For the text-containing cell, return its midpoint in (X, Y) coordinate format. 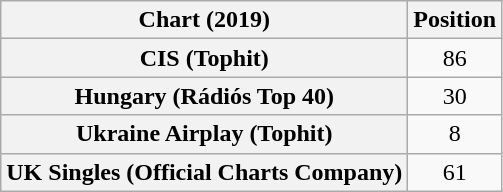
UK Singles (Official Charts Company) (204, 172)
8 (455, 134)
30 (455, 96)
86 (455, 58)
Hungary (Rádiós Top 40) (204, 96)
61 (455, 172)
Position (455, 20)
Chart (2019) (204, 20)
CIS (Tophit) (204, 58)
Ukraine Airplay (Tophit) (204, 134)
